Detect which cell encompasses the target text, then output its [x, y] center coordinate. 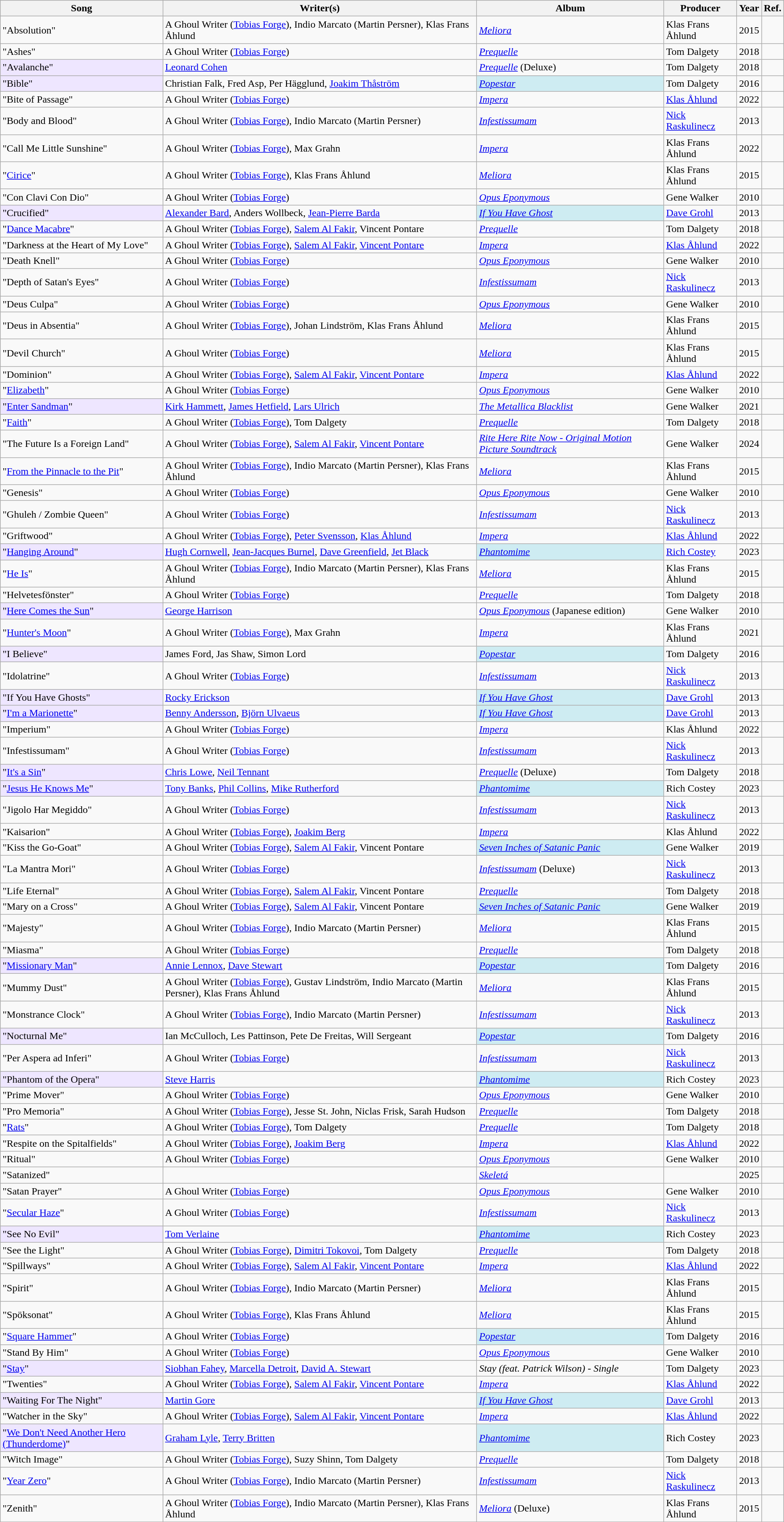
"Stay" [82, 1368]
Tony Banks, Phil Collins, Mike Rutherford [320, 788]
Rocky Erickson [320, 697]
A Ghoul Writer (Tobias Forge), Suzy Shinn, Tom Dalgety [320, 1459]
Annie Lennox, Dave Stewart [320, 966]
"He Is" [82, 573]
Meliora (Deluxe) [570, 1508]
"Secular Haze" [82, 1213]
"Nocturnal Me" [82, 1036]
Rite Here Rite Now - Original Motion Picture Soundtrack [570, 444]
"Genesis" [82, 493]
A Ghoul Writer (Tobias Forge), Dimitri Tokovoi, Tom Dalgety [320, 1250]
"Watcher in the Sky" [82, 1416]
"Satanized" [82, 1175]
"Majesty" [82, 928]
"Con Clavi Con Dio" [82, 197]
Album [570, 8]
"Dominion" [82, 374]
"Rats" [82, 1127]
Chris Lowe, Neil Tennant [320, 772]
Ref. [772, 8]
Skeletá [570, 1175]
"Waiting For The Night" [82, 1400]
"Dance Macabre" [82, 229]
"Jigolo Har Megiddo" [82, 810]
"Helvetesfönster" [82, 595]
"Ashes" [82, 52]
2024 [749, 444]
Hugh Cornwell, Jean-Jacques Burnel, Dave Greenfield, Jet Black [320, 552]
"Idolatrine" [82, 676]
Steve Harris [320, 1079]
A Ghoul Writer (Tobias Forge), Peter Svensson, Klas Åhlund [320, 536]
"Phantom of the Opera" [82, 1079]
Tom Verlaine [320, 1234]
"See the Light" [82, 1250]
"Life Eternal" [82, 891]
Opus Eponymous (Japanese edition) [570, 611]
"Darkness at the Heart of My Love" [82, 245]
"Bible" [82, 83]
Benny Andersson, Björn Ulvaeus [320, 713]
A Ghoul Writer (Tobias Forge), Johan Lindström, Klas Frans Åhlund [320, 326]
"Jesus He Knows Me" [82, 788]
"Call Me Little Sunshine" [82, 148]
"Monstrance Clock" [82, 1014]
George Harrison [320, 611]
"Per Aspera ad Inferi" [82, 1058]
"It's a Sin" [82, 772]
"Kiss the Go-Goat" [82, 847]
"Deus in Absentia" [82, 326]
"If You Have Ghosts" [82, 697]
"Miasma" [82, 950]
"Devil Church" [82, 353]
"Respite on the Spitalfields" [82, 1143]
Song [82, 8]
"Twenties" [82, 1384]
James Ford, Jas Shaw, Simon Lord [320, 654]
"Prime Mover" [82, 1095]
"I'm a Marionette" [82, 713]
"Kaisarion" [82, 831]
"Spirit" [82, 1287]
Ian McCulloch, Les Pattinson, Pete De Freitas, Will Sergeant [320, 1036]
"Hunter's Moon" [82, 632]
"Stand By Him" [82, 1352]
"Absolution" [82, 30]
Siobhan Fahey, Marcella Detroit, David A. Stewart [320, 1368]
"Zenith" [82, 1508]
Kirk Hammett, James Hetfield, Lars Ulrich [320, 406]
"Witch Image" [82, 1459]
"Death Knell" [82, 261]
Infestissumam (Deluxe) [570, 869]
Graham Lyle, Terry Britten [320, 1437]
Stay (feat. Patrick Wilson) - Single [570, 1368]
"Enter Sandman" [82, 406]
Writer(s) [320, 8]
"Bite of Passage" [82, 99]
"Ghuleh / Zombie Queen" [82, 514]
"Infestissumam" [82, 751]
"Mummy Dust" [82, 988]
"Pro Memoria" [82, 1111]
Producer [700, 8]
"The Future Is a Foreign Land" [82, 444]
The Metallica Blacklist [570, 406]
"Depth of Satan's Eyes" [82, 282]
A Ghoul Writer (Tobias Forge), Gustav Lindström, Indio Marcato (Martin Persner), Klas Frans Åhlund [320, 988]
"Spöksonat" [82, 1315]
"Deus Culpa" [82, 304]
"Crucified" [82, 213]
Martin Gore [320, 1400]
"Elizabeth" [82, 390]
"From the Pinnacle to the Pit" [82, 471]
"Hanging Around" [82, 552]
Alexander Bard, Anders Wollbeck, Jean-Pierre Barda [320, 213]
"Spillways" [82, 1266]
"Avalanche" [82, 67]
"We Don't Need Another Hero (Thunderdome)" [82, 1437]
Christian Falk, Fred Asp, Per Hägglund, Joakim Thåström [320, 83]
"Mary on a Cross" [82, 907]
"Faith" [82, 422]
"Cirice" [82, 175]
"Missionary Man" [82, 966]
A Ghoul Writer (Tobias Forge), Jesse St. John, Niclas Frisk, Sarah Hudson [320, 1111]
"Satan Prayer" [82, 1191]
"Griftwood" [82, 536]
"Ritual" [82, 1159]
"Here Comes the Sun" [82, 611]
"I Believe" [82, 654]
"Body and Blood" [82, 121]
"Square Hammer" [82, 1336]
"See No Evil" [82, 1234]
Year [749, 8]
"Imperium" [82, 729]
"Year Zero" [82, 1481]
"La Mantra Mori" [82, 869]
Leonard Cohen [320, 67]
2025 [749, 1175]
